Identify which cell holds the provided text, then report its (x, y) central coordinate. 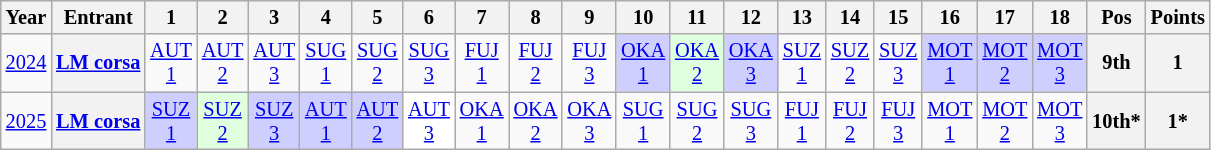
10th* (1116, 121)
13 (802, 17)
Entrant (98, 17)
4 (326, 17)
Points (1178, 17)
18 (1060, 17)
15 (898, 17)
17 (1004, 17)
3 (274, 17)
11 (697, 17)
12 (751, 17)
16 (950, 17)
7 (482, 17)
9th (1116, 63)
2025 (26, 121)
6 (429, 17)
8 (536, 17)
Year (26, 17)
2 (223, 17)
9 (589, 17)
14 (850, 17)
1* (1178, 121)
5 (378, 17)
2024 (26, 63)
10 (643, 17)
Pos (1116, 17)
